Detect which cell encompasses the target text, then output its [X, Y] center coordinate. 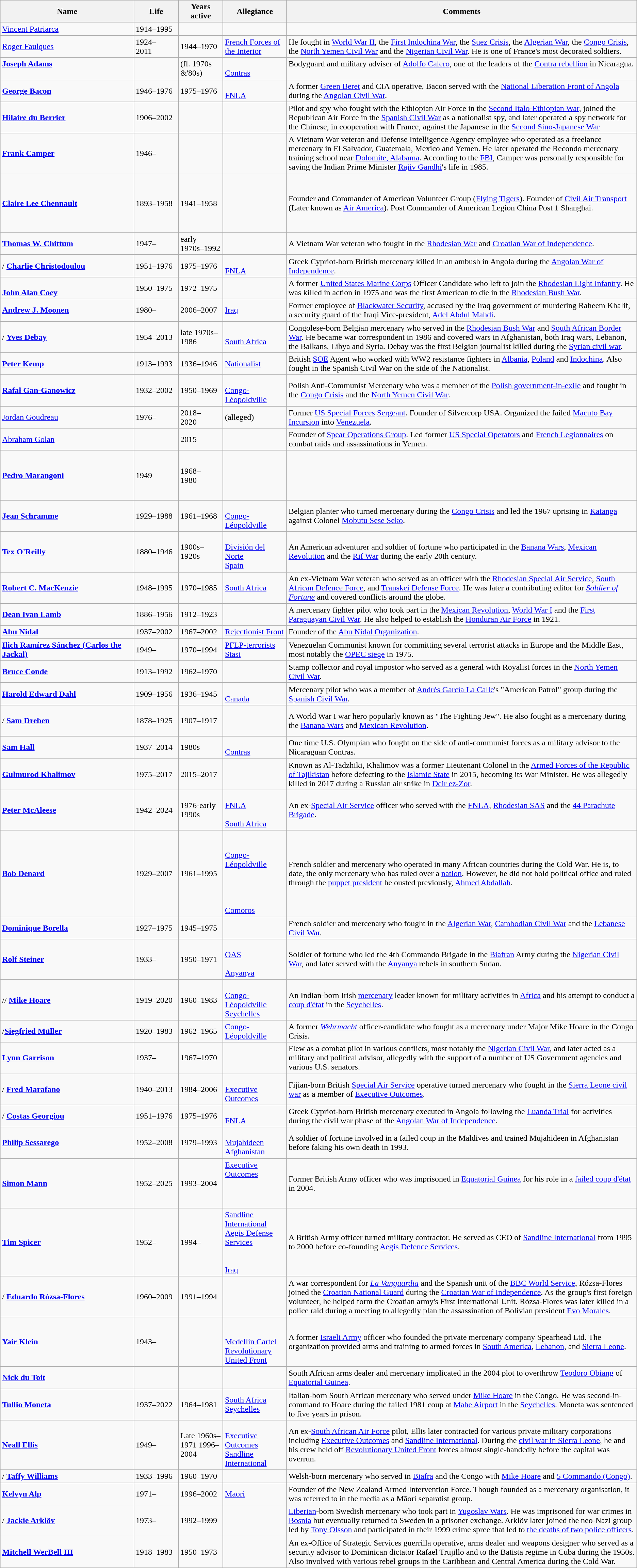
Rafał Gan-Ganowicz [67, 391]
1984–2006 [201, 1089]
1936–1946 [201, 364]
1971– [157, 1494]
Rolf Steiner [67, 960]
Welsh-born mercenary who served in Biafra and the Congo with Mike Hoare and 5 Commando (Congo). [461, 1476]
Kelvyn Alp [67, 1494]
1973– [157, 1521]
Polish Anti-Communist Mercenary who was a member of the Polish government-in-exile and fought in the Congo Crisis and the North Yemen Civil War. [461, 391]
1913–1992 [157, 671]
1927–1975 [157, 928]
1914–1995 [157, 29]
1946– [157, 153]
1961–1995 [201, 874]
Life [157, 12]
Former British Army officer who was imprisoned in Equatorial Guinea for his role in a failed coup d'état in 2004. [461, 1183]
An American adventurer and soldier of fortune who participated in the Banana Wars, Mexican Revolution and the Rif War during the early 20th century. [461, 552]
Harold Edward Dahl [67, 694]
Claire Lee Chennault [67, 203]
Andrew J. Moonen [67, 310]
Dominique Borella [67, 928]
Congo-Léopoldville Comoros [255, 874]
1929–1988 [157, 516]
1907–1917 [201, 720]
1919–2020 [157, 1000]
Executive OutcomesSandline International [255, 1445]
Tex O'Reilly [67, 552]
Years active [201, 12]
1948–1995 [157, 588]
1947– [157, 244]
1906–2002 [157, 117]
A soldier of fortune involved in a failed coup in the Maldives and trained Mujahideen in Afghanistan before faking his own death in 1993. [461, 1143]
1933–1996 [157, 1476]
1996–2002 [201, 1494]
1993–2004 [201, 1183]
Māori [255, 1494]
1913–1993 [157, 364]
Bodyguard and military adviser of Adolfo Calero, one of the leaders of the Contra rebellion in Nicaragua. [461, 69]
Bob Denard [67, 874]
Vincent Patriarca [67, 29]
Iraq [255, 310]
George Bacon [67, 91]
A former Green Beret and CIA operative, Bacon served with the National Liberation Front of Angola during the Angolan Civil War. [461, 91]
1950–1969 [201, 391]
Former US Special Forces Sergeant. Founder of Silvercorp USA. Organized the failed Macuto Bay Incursion into Venezuela. [461, 417]
Joseph Adams [67, 69]
Philip Sessarego [67, 1143]
1918–1983 [157, 1552]
/ Taffy Williams [67, 1476]
1878–1925 [157, 720]
Mujahideen Afghanistan [255, 1143]
/ Charlie Christodoulou [67, 266]
early 1970s–1992 [201, 244]
1944–1970 [201, 46]
OAS Anyanya [255, 960]
1979–1993 [201, 1143]
1912–1923 [201, 614]
Belgian planter who turned mercenary during the Congo Crisis and led the 1967 uprising in Katanga against Colonel Mobutu Sese Seko. [461, 516]
1946–1976 [157, 91]
A World War I war hero popularly known as "The Fighting Jew". He also fought as a mercenary during the Banana Wars and Mexican Revolution. [461, 720]
1893–1958 [157, 203]
División del Norte Spain [255, 552]
Jean Schramme [67, 516]
Neall Ellis [67, 1445]
1900s–1920s [201, 552]
South Africa Seychelles [255, 1404]
1976-early 1990s [201, 810]
1980s [201, 747]
1952–2025 [157, 1183]
John Alan Coey [67, 288]
// Mike Hoare [67, 1000]
Medellín Cartel Revolutionary United Front [255, 1342]
Canada [255, 694]
French Forces of the Interior [255, 46]
1940–2013 [157, 1089]
Pedro Marangoni [67, 475]
1976– [157, 417]
A Vietnam War veteran who fought in the Rhodesian War and Croatian War of Independence. [461, 244]
Gulmurod Khalimov [67, 774]
(alleged) [255, 417]
South African arms dealer and mercenary implicated in the 2004 plot to overthrow Teodoro Obiang of Equatorial Guinea. [461, 1378]
1960–2009 [157, 1297]
Hilaire du Berrier [67, 117]
/ Yves Debay [67, 337]
Fijian-born British Special Air Service operative turned mercenary who fought in the Sierra Leone civil war as a member of Executive Outcomes. [461, 1089]
1954–2013 [157, 337]
1950–1975 [157, 288]
Founder of Spear Operations Group. Led former US Special Operators and French Legionnaires on combat raids and assassinations in Yemen. [461, 439]
Rejectionist Front [255, 632]
1960–1983 [201, 1000]
Roger Faulques [67, 46]
1941–1958 [201, 203]
1937–2022 [157, 1404]
1972–1975 [201, 288]
1880–1946 [157, 552]
1932–2002 [157, 391]
Congo-Léopoldville Seychelles [255, 1000]
1962–1970 [201, 671]
Thomas W. Chittum [67, 244]
Peter Kemp [67, 364]
1964–1981 [201, 1404]
(fl. 1970s &'80s) [201, 69]
Ilich Ramírez Sánchez (Carlos the Jackal) [67, 650]
Lynn Garrison [67, 1058]
An ex-Special Air Service officer who served with the FNLA, Rhodesian SAS and the 44 Parachute Brigade. [461, 810]
1936–1945 [201, 694]
An Indian-born Irish mercenary leader known for military activities in Africa and his attempt to conduct a coup d'état in the Seychelles. [461, 1000]
Nick du Toit [67, 1378]
2015 [201, 439]
1942–2024 [157, 810]
1991–1994 [201, 1297]
1945–1975 [201, 928]
2006–2007 [201, 310]
/Siegfried Müller [67, 1031]
2015–2017 [201, 774]
1920–1983 [157, 1031]
1909–1956 [157, 694]
1967–2002 [201, 632]
Abu Nidal [67, 632]
Comments [461, 12]
Venezuelan Communist known for committing several terrorist attacks in Europe and the Middle East, most notably the OPEC siege in 1975. [461, 650]
Abraham Golan [67, 439]
1968–1980 [201, 475]
1970–1994 [201, 650]
late 1970s–1986 [201, 337]
1949 [157, 475]
French soldier and mercenary who fought in the Algerian War, Cambodian Civil War and the Lebanese Civil War. [461, 928]
Stamp collector and royal impostor who served as a general with Royalist forces in the North Yemen Civil War. [461, 671]
Bruce Conde [67, 671]
Tullio Moneta [67, 1404]
FNLA South Africa [255, 810]
1967–1970 [201, 1058]
PFLP-terrorists Stasi [255, 650]
/ Sam Dreben [67, 720]
Greek Cypriot-born British mercenary killed in an ambush in Angola during the Angolan War of Independence. [461, 266]
Simon Mann [67, 1183]
1980– [157, 310]
1937–2002 [157, 632]
1962–1965 [201, 1031]
/ Jackie Arklöv [67, 1521]
1952– [157, 1242]
Allegiance [255, 12]
Jordan Goudreau [67, 417]
2018–2020 [201, 417]
Dean Ivan Lamb [67, 614]
1952–2008 [157, 1143]
1950–1973 [201, 1552]
1992–1999 [201, 1521]
1950–1971 [201, 960]
Robert C. MacKenzie [67, 588]
One time U.S. Olympian who fought on the side of anti-communist forces as a military advisor to the Nicaraguan Contras. [461, 747]
/ Costas Georgiou [67, 1116]
1929–2007 [157, 874]
Founder of the Abu Nidal Organization. [461, 632]
Tim Spicer [67, 1242]
A former Wehrmacht officer-candidate who fought as a mercenary under Major Mike Hoare in the Congo Crisis. [461, 1031]
Mercenary pilot who was a member of Andrés García La Calle's "American Patrol" group during the Spanish Civil War. [461, 694]
1961–1968 [201, 516]
Nationalist [255, 364]
1886–1956 [157, 614]
Frank Camper [67, 153]
1937– [157, 1058]
1943– [157, 1342]
1924–2011 [157, 46]
1975–2017 [157, 774]
/ Eduardo Rózsa-Flores [67, 1297]
Late 1960s–1971 1996–2004 [201, 1445]
Sandline International Aegis Defense Services Iraq [255, 1242]
Yair Klein [67, 1342]
/ Fred Marafano [67, 1089]
Sam Hall [67, 747]
1970–1985 [201, 588]
Peter McAleese [67, 810]
Name [67, 12]
1937–2014 [157, 747]
1960–1970 [201, 1476]
1933– [157, 960]
Mitchell WerBell III [67, 1552]
1994– [201, 1242]
